Identify which cell holds the provided text, then report its (x, y) central coordinate. 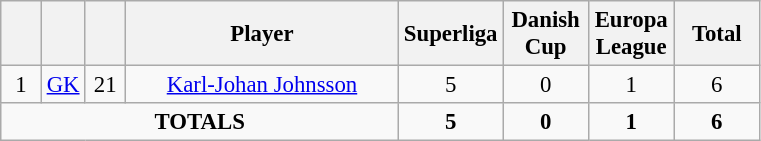
Europa League (631, 34)
Karl-Johan Johnsson (262, 85)
Danish Cup (546, 34)
TOTALS (200, 122)
GK (63, 85)
Superliga (451, 34)
Total (717, 34)
Player (262, 34)
21 (106, 85)
